For the text-containing cell, return its midpoint in [x, y] coordinate format. 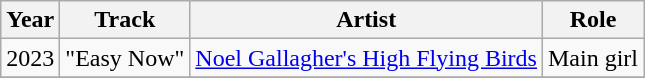
Track [125, 20]
Role [592, 20]
Year [30, 20]
2023 [30, 58]
Noel Gallagher's High Flying Birds [366, 58]
"Easy Now" [125, 58]
Artist [366, 20]
Main girl [592, 58]
